Find where the given text appears and provide that cell's center as (X, Y) coordinate. 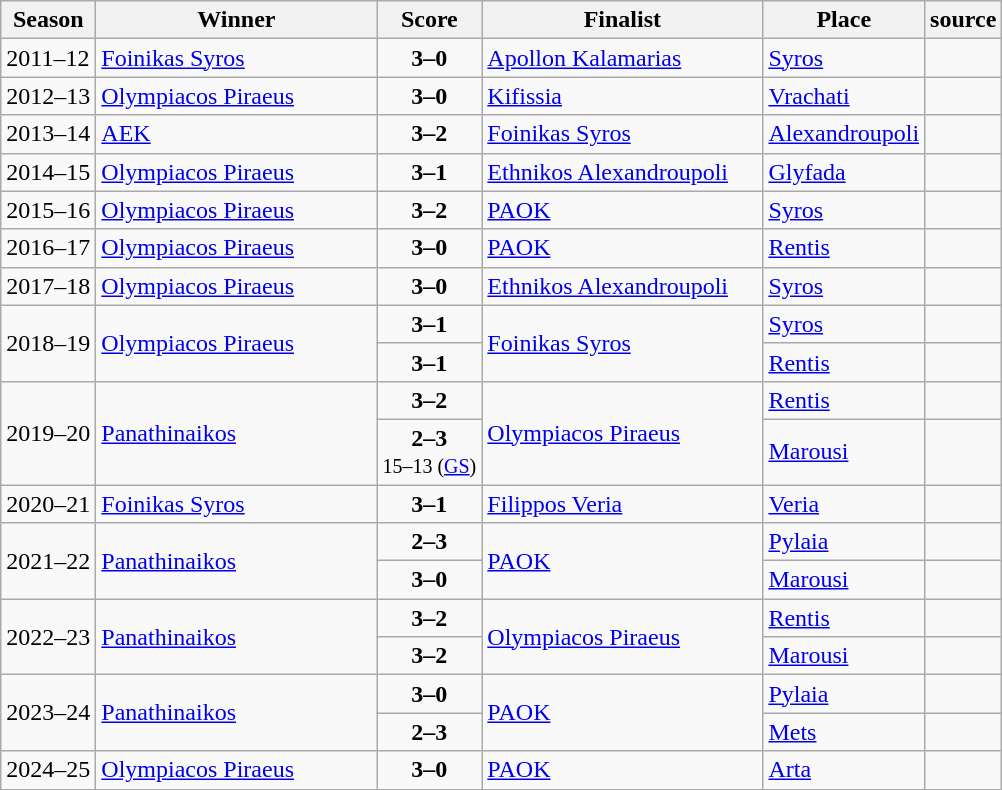
2024–25 (48, 770)
2012–13 (48, 96)
Veria (844, 503)
2011–12 (48, 58)
Place (844, 20)
Mets (844, 732)
2020–21 (48, 503)
2016–17 (48, 248)
2021–22 (48, 561)
Vrachati (844, 96)
Kifissia (622, 96)
Winner (236, 20)
2023–24 (48, 713)
2–315–13 (GS) (430, 452)
Apollon Kalamarias (622, 58)
source (964, 20)
2022–23 (48, 637)
AEK (236, 134)
Finalist (622, 20)
2013–14 (48, 134)
2018–19 (48, 343)
2017–18 (48, 286)
2015–16 (48, 210)
2014–15 (48, 172)
Filippos Veria (622, 503)
2019–20 (48, 432)
Score (430, 20)
Arta (844, 770)
Glyfada (844, 172)
Alexandroupoli (844, 134)
Season (48, 20)
